Identify which cell holds the provided text, then report its [x, y] central coordinate. 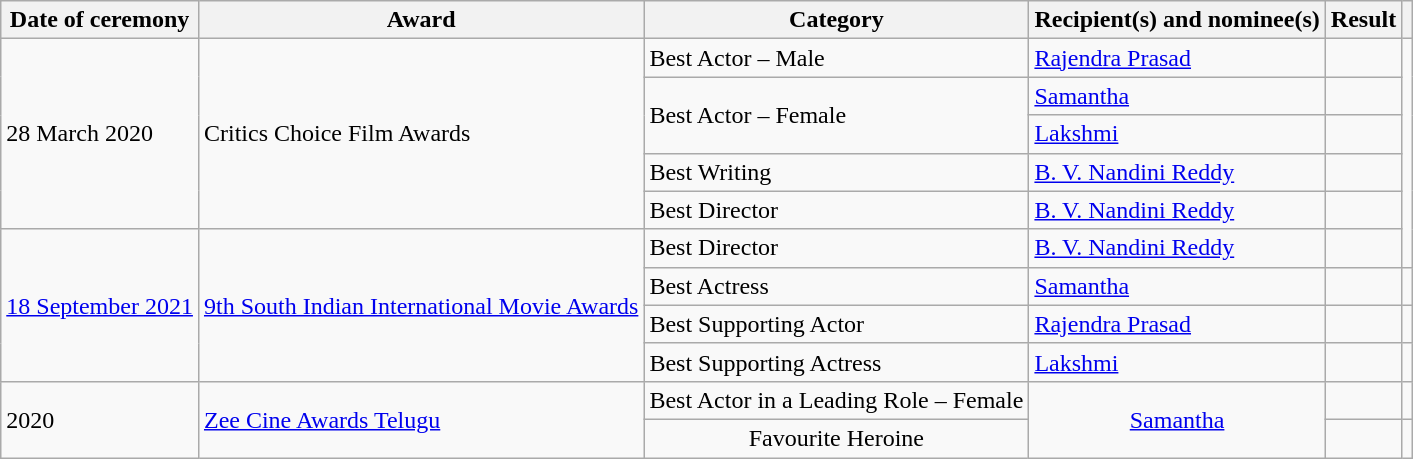
Date of ceremony [100, 20]
Award [420, 20]
Critics Choice Film Awards [420, 134]
Best Supporting Actor [836, 324]
Result [1363, 20]
Recipient(s) and nominee(s) [1177, 20]
18 September 2021 [100, 305]
2020 [100, 419]
Best Actress [836, 286]
Category [836, 20]
Best Actor in a Leading Role – Female [836, 400]
Best Actor – Female [836, 115]
9th South Indian International Movie Awards [420, 305]
Favourite Heroine [836, 438]
Best Writing [836, 172]
Zee Cine Awards Telugu [420, 419]
Best Supporting Actress [836, 362]
Best Actor – Male [836, 58]
28 March 2020 [100, 134]
